Output the [x, y] coordinate of the center of the cell containing the given text.  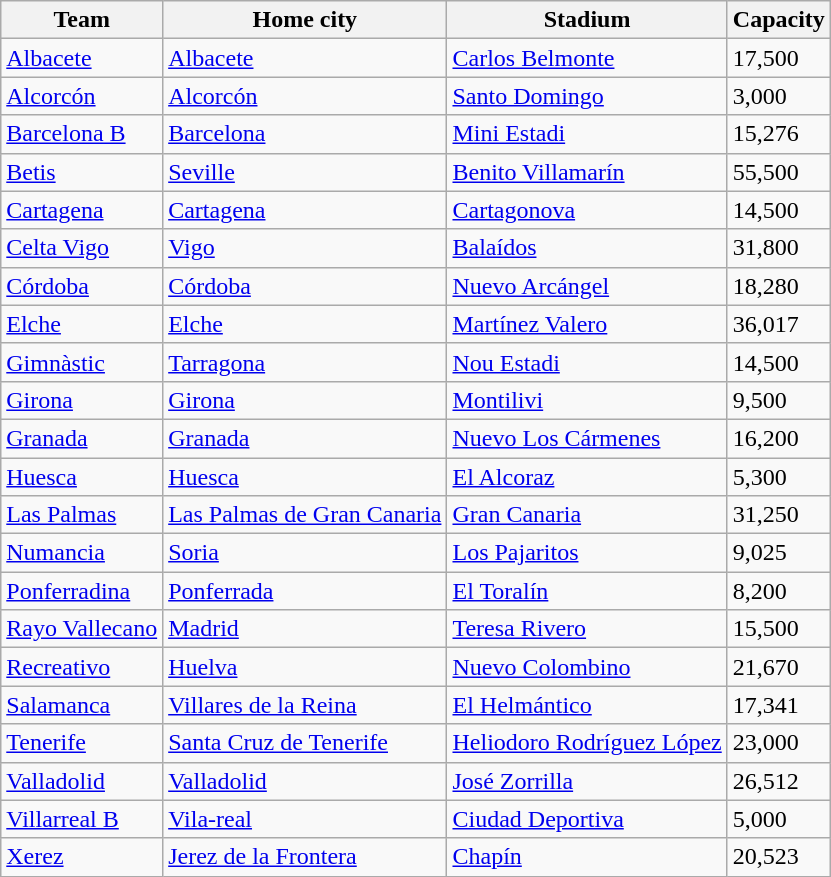
Barcelona [305, 134]
Xerez [82, 857]
Seville [305, 172]
Home city [305, 20]
Gran Canaria [587, 515]
Ponferradina [82, 591]
Carlos Belmonte [587, 58]
Recreativo [82, 667]
Cartagonova [587, 210]
5,300 [778, 477]
Mini Estadi [587, 134]
Numancia [82, 553]
3,000 [778, 96]
El Alcoraz [587, 477]
Barcelona B [82, 134]
Heliodoro Rodríguez López [587, 743]
Teresa Rivero [587, 629]
15,276 [778, 134]
Stadium [587, 20]
Huelva [305, 667]
Nuevo Colombino [587, 667]
El Helmántico [587, 705]
Nuevo Los Cármenes [587, 438]
9,025 [778, 553]
Chapín [587, 857]
Montilivi [587, 400]
Los Pajaritos [587, 553]
Tenerife [82, 743]
5,000 [778, 819]
Team [82, 20]
23,000 [778, 743]
36,017 [778, 324]
Villarreal B [82, 819]
Soria [305, 553]
Tarragona [305, 362]
18,280 [778, 286]
Betis [82, 172]
17,500 [778, 58]
Las Palmas de Gran Canaria [305, 515]
20,523 [778, 857]
Salamanca [82, 705]
Vila-real [305, 819]
Ponferrada [305, 591]
Balaídos [587, 248]
Santa Cruz de Tenerife [305, 743]
8,200 [778, 591]
Vigo [305, 248]
Jerez de la Frontera [305, 857]
21,670 [778, 667]
José Zorrilla [587, 781]
55,500 [778, 172]
Capacity [778, 20]
16,200 [778, 438]
El Toralín [587, 591]
Ciudad Deportiva [587, 819]
17,341 [778, 705]
Las Palmas [82, 515]
26,512 [778, 781]
Martínez Valero [587, 324]
Celta Vigo [82, 248]
Nuevo Arcángel [587, 286]
9,500 [778, 400]
Nou Estadi [587, 362]
Villares de la Reina [305, 705]
Benito Villamarín [587, 172]
15,500 [778, 629]
31,800 [778, 248]
31,250 [778, 515]
Santo Domingo [587, 96]
Gimnàstic [82, 362]
Madrid [305, 629]
Rayo Vallecano [82, 629]
